Pinpoint the cell where the given text exists, returning its [X, Y] midpoint coordinate. 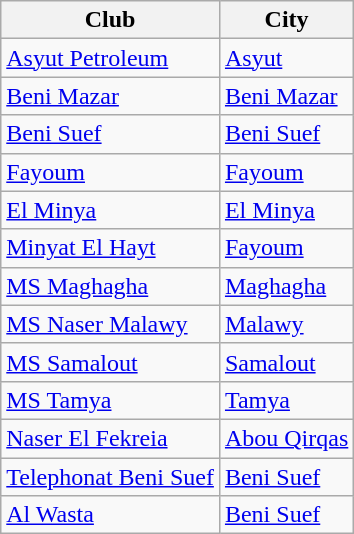
Tamya [286, 400]
Club [110, 20]
Asyut [286, 58]
Naser El Fekreia [110, 438]
MS Naser Malawy [110, 324]
Abou Qirqas [286, 438]
Maghagha [286, 286]
Samalout [286, 362]
Minyat El Hayt [110, 248]
MS Samalout [110, 362]
Al Wasta [110, 515]
MS Tamya [110, 400]
Asyut Petroleum [110, 58]
City [286, 20]
MS Maghagha [110, 286]
Telephonat Beni Suef [110, 477]
Malawy [286, 324]
